Capture the cell that displays the provided text and extract its (x, y) central coordinate. 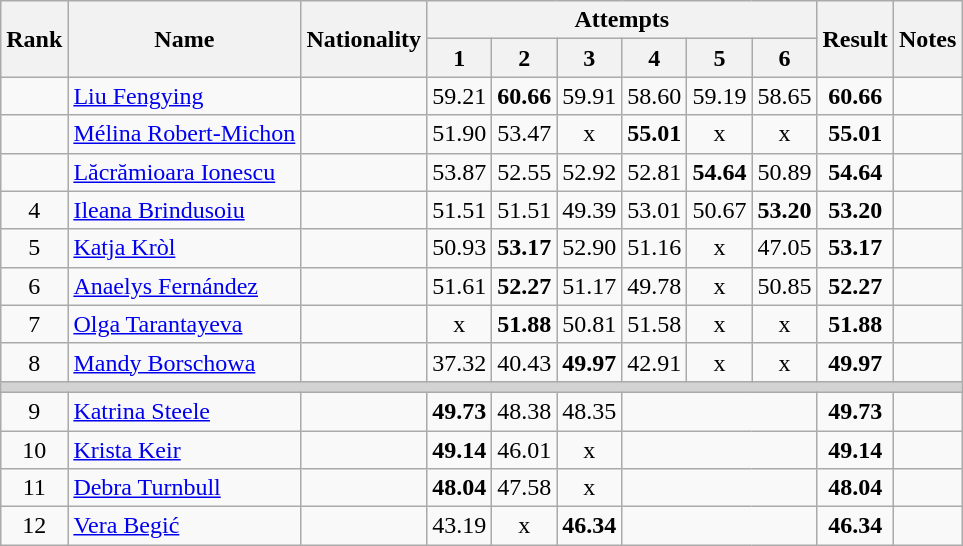
Mélina Robert-Michon (184, 134)
51.90 (460, 134)
51.16 (654, 248)
7 (34, 324)
52.55 (524, 172)
49.78 (654, 286)
2 (524, 58)
59.21 (460, 96)
53.01 (654, 210)
Liu Fengying (184, 96)
52.81 (654, 172)
Notes (927, 39)
Debra Turnbull (184, 488)
Katrina Steele (184, 411)
8 (34, 362)
Olga Tarantayeva (184, 324)
11 (34, 488)
10 (34, 449)
50.81 (590, 324)
Name (184, 39)
53.47 (524, 134)
Attempts (622, 20)
Nationality (364, 39)
53.87 (460, 172)
58.65 (784, 96)
46.01 (524, 449)
50.67 (720, 210)
48.35 (590, 411)
59.91 (590, 96)
Vera Begić (184, 526)
59.19 (720, 96)
1 (460, 58)
48.38 (524, 411)
51.61 (460, 286)
37.32 (460, 362)
Anaelys Fernández (184, 286)
Ileana Brindusoiu (184, 210)
Katja Kròl (184, 248)
9 (34, 411)
50.89 (784, 172)
3 (590, 58)
52.90 (590, 248)
52.92 (590, 172)
47.58 (524, 488)
47.05 (784, 248)
42.91 (654, 362)
Krista Keir (184, 449)
Rank (34, 39)
Mandy Borschowa (184, 362)
51.58 (654, 324)
12 (34, 526)
49.39 (590, 210)
58.60 (654, 96)
50.85 (784, 286)
50.93 (460, 248)
Result (855, 39)
Lăcrămioara Ionescu (184, 172)
43.19 (460, 526)
51.17 (590, 286)
40.43 (524, 362)
